Output the (X, Y) coordinate of the center of the cell containing the given text.  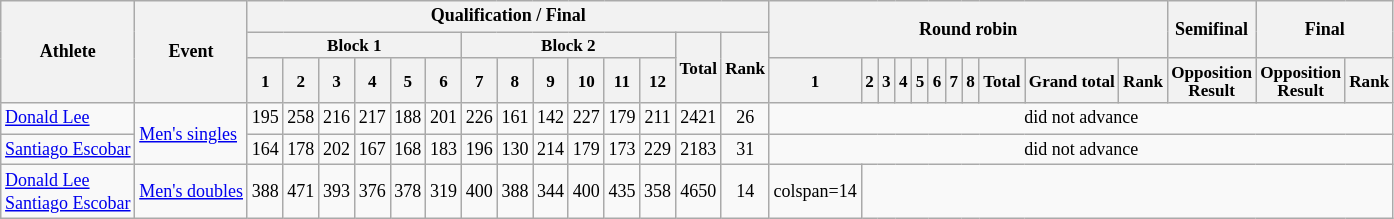
188 (408, 118)
Men's doubles (191, 192)
Athlete (68, 52)
168 (408, 150)
Block 1 (354, 45)
Semifinal (1212, 30)
9 (551, 80)
217 (372, 118)
173 (622, 150)
358 (658, 192)
2421 (698, 118)
164 (265, 150)
142 (551, 118)
202 (337, 150)
258 (301, 118)
Round robin (968, 30)
178 (301, 150)
Final (1324, 30)
196 (479, 150)
11 (622, 80)
Men's singles (191, 134)
Donald LeeSantiago Escobar (68, 192)
colspan=14 (815, 192)
214 (551, 150)
Event (191, 52)
167 (372, 150)
4650 (698, 192)
226 (479, 118)
31 (745, 150)
161 (515, 118)
378 (408, 192)
26 (745, 118)
201 (444, 118)
319 (444, 192)
14 (745, 192)
12 (658, 80)
227 (586, 118)
10 (586, 80)
211 (658, 118)
Block 2 (568, 45)
376 (372, 192)
Grand total (1072, 80)
344 (551, 192)
130 (515, 150)
Donald Lee (68, 118)
Santiago Escobar (68, 150)
2183 (698, 150)
183 (444, 150)
229 (658, 150)
195 (265, 118)
216 (337, 118)
471 (301, 192)
435 (622, 192)
393 (337, 192)
Qualification / Final (508, 16)
